Detect which cell encompasses the target text, then output its [X, Y] center coordinate. 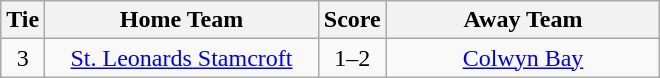
1–2 [352, 58]
Score [352, 20]
St. Leonards Stamcroft [182, 58]
Tie [23, 20]
Away Team [523, 20]
3 [23, 58]
Home Team [182, 20]
Colwyn Bay [523, 58]
